Return [X, Y] of the center of cell containing provided text 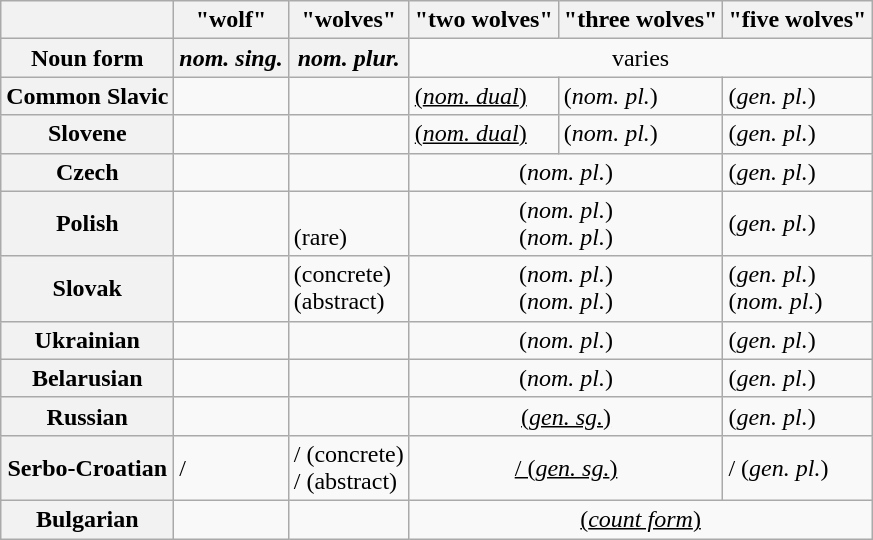
Bulgarian [88, 519]
"two wolves" [484, 20]
"wolf" [231, 20]
Noun form [88, 58]
(concrete) (abstract) [348, 288]
Slovak [88, 288]
varies [640, 58]
Common Slavic [88, 96]
nom. plur. [348, 58]
Slovene [88, 134]
Polish [88, 224]
(gen. sg.) [566, 416]
(count form) [640, 519]
"five wolves" [798, 20]
/ (gen. pl.) [798, 468]
/ (concrete) / (abstract) [348, 468]
Serbo-Croatian [88, 468]
Czech [88, 172]
"three wolves" [640, 20]
(gen. pl.) (nom. pl.) [798, 288]
/ (gen. sg.) [566, 468]
/ [231, 468]
(rare) [348, 224]
"wolves" [348, 20]
Belarusian [88, 378]
Ukrainian [88, 340]
Russian [88, 416]
nom. sing. [231, 58]
